Identify which cell holds the provided text, then report its (x, y) central coordinate. 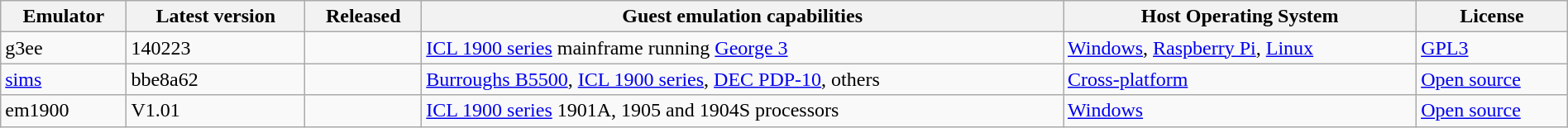
V1.01 (216, 111)
bbe8a62 (216, 79)
ICL 1900 series mainframe running George 3 (743, 48)
GPL3 (1492, 48)
Guest emulation capabilities (743, 17)
Windows, Raspberry Pi, Linux (1241, 48)
Released (364, 17)
em1900 (64, 111)
g3ee (64, 48)
sims (64, 79)
Burroughs B5500, ICL 1900 series, DEC PDP-10, others (743, 79)
Latest version (216, 17)
Host Operating System (1241, 17)
ICL 1900 series 1901A, 1905 and 1904S processors (743, 111)
License (1492, 17)
140223 (216, 48)
Cross-platform (1241, 79)
Windows (1241, 111)
Emulator (64, 17)
